Output the [X, Y] coordinate of the center of the cell containing the given text.  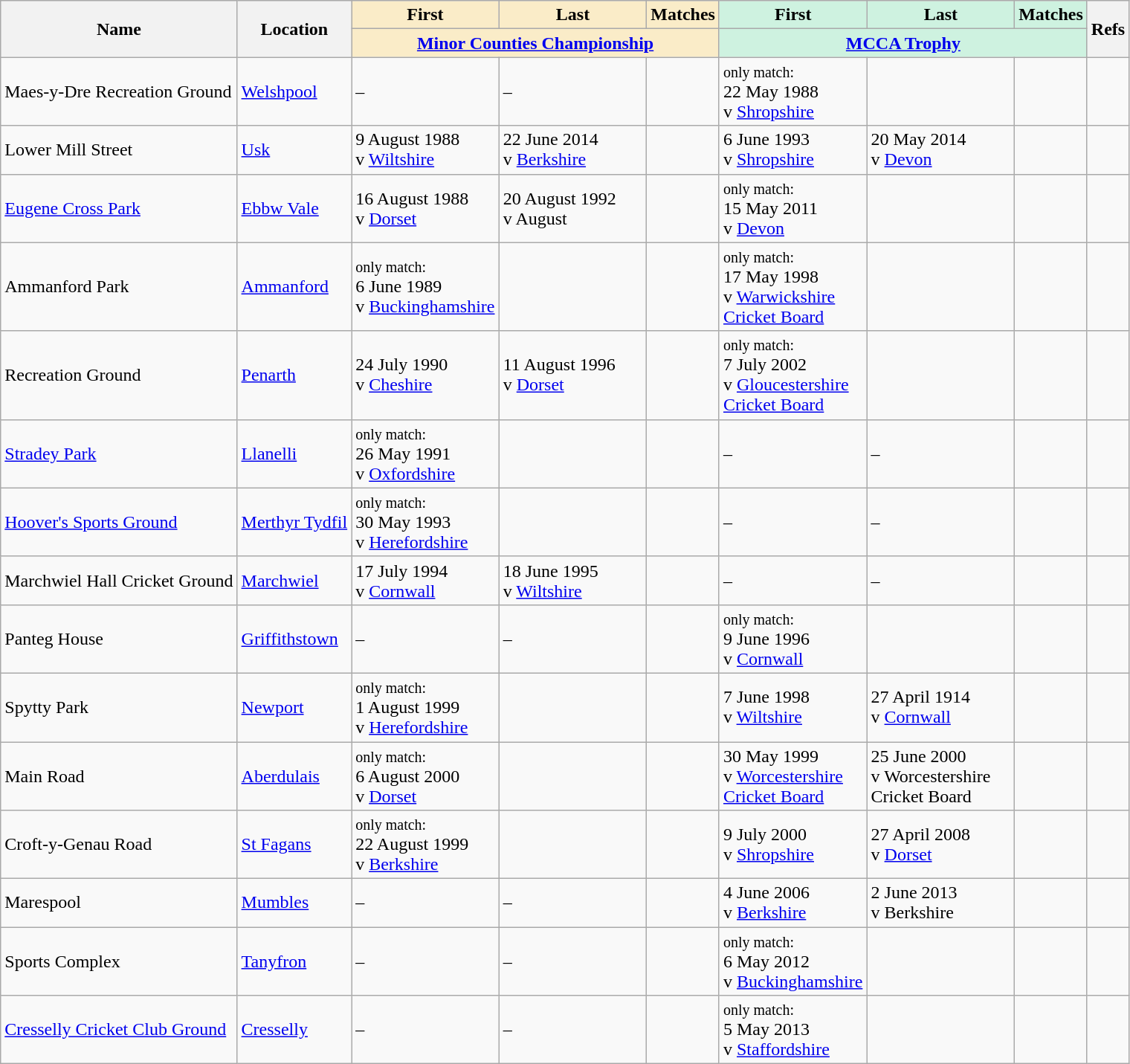
Lower Mill Street [119, 150]
18 June 1995v Wiltshire [572, 580]
27 April 1914v Cornwall [941, 707]
Penarth [294, 375]
Ammanford [294, 287]
Refs [1108, 29]
Marchwiel [294, 580]
only match:6 August 2000v Dorset [425, 776]
Mumbles [294, 903]
Ammanford Park [119, 287]
Eugene Cross Park [119, 208]
24 July 1990v Cheshire [425, 375]
St Fagans [294, 845]
Sports Complex [119, 961]
Stradey Park [119, 454]
27 April 2008v Dorset [941, 845]
only match:1 August 1999v Herefordshire [425, 707]
30 May 1999v Worcestershire Cricket Board [792, 776]
Newport [294, 707]
Cresselly Cricket Club Ground [119, 1030]
9 August 1988v Wiltshire [425, 150]
Marchwiel Hall Cricket Ground [119, 580]
only match:9 June 1996v Cornwall [792, 639]
only match:22 August 1999v Berkshire [425, 845]
only match:6 May 2012v Buckinghamshire [792, 961]
Recreation Ground [119, 375]
Llanelli [294, 454]
Aberdulais [294, 776]
16 August 1988v Dorset [425, 208]
Hoover's Sports Ground [119, 522]
Minor Counties Championship [535, 43]
Griffithstown [294, 639]
Panteg House [119, 639]
only match:15 May 2011v Devon [792, 208]
Name [119, 29]
25 June 2000v Worcestershire Cricket Board [941, 776]
20 May 2014v Devon [941, 150]
9 July 2000v Shropshire [792, 845]
Maes-y-Dre Recreation Ground [119, 91]
only match:22 May 1988v Shropshire [792, 91]
only match:6 June 1989v Buckinghamshire [425, 287]
only match:17 May 1998v Warwickshire Cricket Board [792, 287]
22 June 2014v Berkshire [572, 150]
2 June 2013v Berkshire [941, 903]
only match:30 May 1993v Herefordshire [425, 522]
only match:26 May 1991v Oxfordshire [425, 454]
Main Road [119, 776]
Ebbw Vale [294, 208]
MCCA Trophy [903, 43]
20 August 1992v August [572, 208]
only match:7 July 2002v Gloucestershire Cricket Board [792, 375]
Usk [294, 150]
7 June 1998v Wiltshire [792, 707]
17 July 1994v Cornwall [425, 580]
Tanyfron [294, 961]
Spytty Park [119, 707]
only match:5 May 2013v Staffordshire [792, 1030]
Merthyr Tydfil [294, 522]
11 August 1996v Dorset [572, 375]
Welshpool [294, 91]
Marespool [119, 903]
Location [294, 29]
4 June 2006v Berkshire [792, 903]
Croft-y-Genau Road [119, 845]
6 June 1993v Shropshire [792, 150]
Cresselly [294, 1030]
